Detect which cell encompasses the target text, then output its (x, y) center coordinate. 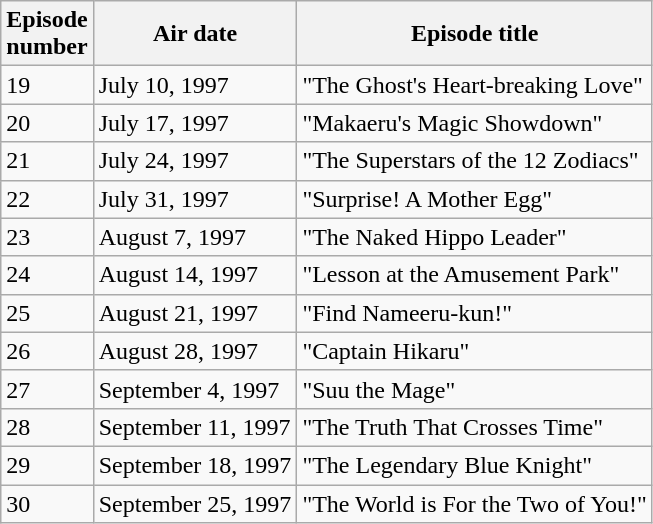
"Lesson at the Amusement Park" (475, 275)
22 (47, 199)
July 10, 1997 (195, 85)
September 4, 1997 (195, 389)
"The World is For the Two of You!" (475, 503)
August 7, 1997 (195, 237)
"Surprise! A Mother Egg" (475, 199)
Episode title (475, 34)
30 (47, 503)
25 (47, 313)
September 11, 1997 (195, 427)
July 17, 1997 (195, 123)
August 21, 1997 (195, 313)
September 18, 1997 (195, 465)
July 31, 1997 (195, 199)
"The Truth That Crosses Time" (475, 427)
27 (47, 389)
"The Ghost's Heart-breaking Love" (475, 85)
"Find Nameeru-kun!" (475, 313)
August 14, 1997 (195, 275)
"The Superstars of the 12 Zodiacs" (475, 161)
21 (47, 161)
"The Legendary Blue Knight" (475, 465)
Air date (195, 34)
20 (47, 123)
24 (47, 275)
"Suu the Mage" (475, 389)
July 24, 1997 (195, 161)
23 (47, 237)
29 (47, 465)
September 25, 1997 (195, 503)
26 (47, 351)
"Makaeru's Magic Showdown" (475, 123)
28 (47, 427)
August 28, 1997 (195, 351)
19 (47, 85)
Episodenumber (47, 34)
"Captain Hikaru" (475, 351)
"The Naked Hippo Leader" (475, 237)
